From the cell containing the given text, extract its center point as [x, y] coordinate. 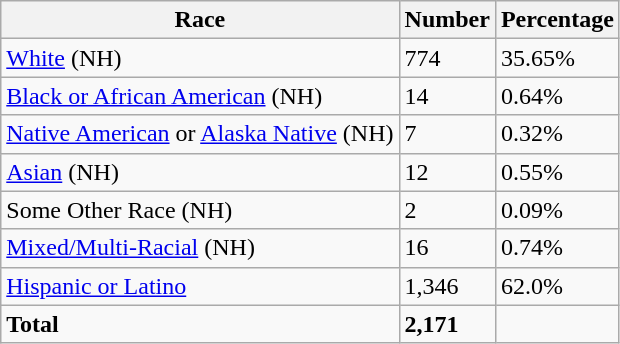
774 [447, 58]
0.55% [557, 172]
Mixed/Multi-Racial (NH) [200, 248]
Hispanic or Latino [200, 286]
0.74% [557, 248]
0.64% [557, 96]
Some Other Race (NH) [200, 210]
2 [447, 210]
Percentage [557, 20]
2,171 [447, 324]
35.65% [557, 58]
14 [447, 96]
Native American or Alaska Native (NH) [200, 134]
Asian (NH) [200, 172]
16 [447, 248]
0.32% [557, 134]
Black or African American (NH) [200, 96]
7 [447, 134]
Total [200, 324]
1,346 [447, 286]
White (NH) [200, 58]
62.0% [557, 286]
12 [447, 172]
Race [200, 20]
0.09% [557, 210]
Number [447, 20]
